For the text-containing cell, return its midpoint in [X, Y] coordinate format. 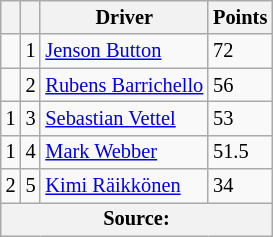
3 [31, 118]
Kimi Räikkönen [124, 186]
Sebastian Vettel [124, 118]
Points [240, 17]
Driver [124, 17]
Mark Webber [124, 152]
34 [240, 186]
Source: [136, 219]
72 [240, 51]
56 [240, 85]
Jenson Button [124, 51]
4 [31, 152]
5 [31, 186]
Rubens Barrichello [124, 85]
53 [240, 118]
51.5 [240, 152]
